Pinpoint the cell where the given text exists, returning its [X, Y] midpoint coordinate. 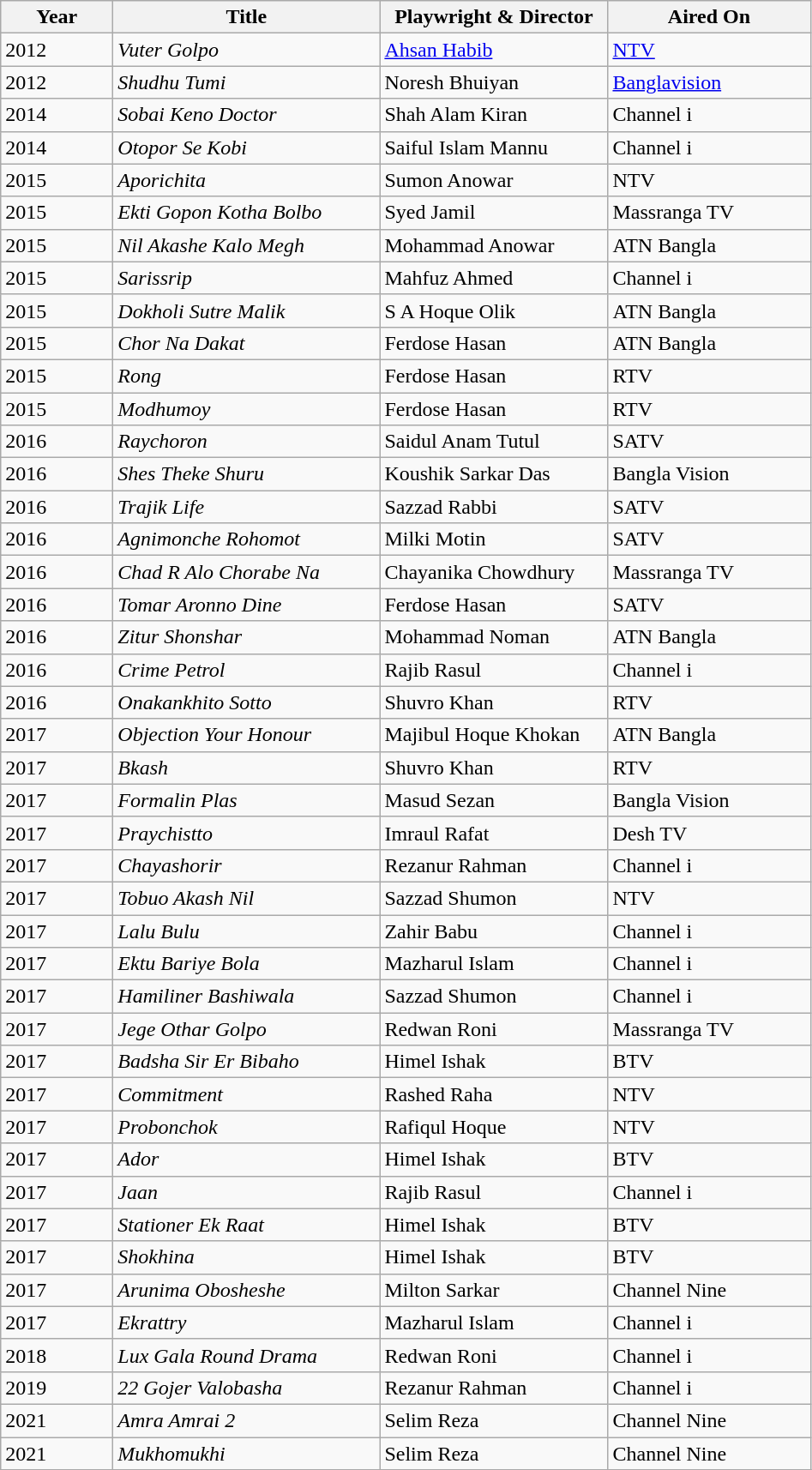
Aporichita [247, 180]
Desh TV [709, 833]
Noresh Bhuiyan [494, 82]
Formalin Plas [247, 800]
Modhumoy [247, 409]
Trajik Life [247, 507]
Rong [247, 376]
Sobai Keno Doctor [247, 115]
2018 [57, 1355]
Shokhina [247, 1257]
Mahfuz Ahmed [494, 278]
Imraul Rafat [494, 833]
Sarissrip [247, 278]
Lux Gala Round Drama [247, 1355]
Rashed Raha [494, 1094]
Badsha Sir Er Bibaho [247, 1062]
Chor Na Dakat [247, 343]
Ahsan Habib [494, 50]
Ektu Bariye Bola [247, 964]
Majibul Hoque Khokan [494, 735]
Sazzad Rabbi [494, 507]
Saiful Islam Mannu [494, 148]
Probonchok [247, 1127]
Praychistto [247, 833]
Objection Your Honour [247, 735]
Title [247, 17]
Nil Akashe Kalo Megh [247, 245]
Year [57, 17]
Arunima Obosheshe [247, 1290]
Shah Alam Kiran [494, 115]
Chayanika Chowdhury [494, 572]
Shes Theke Shuru [247, 474]
Zitur Shonshar [247, 637]
Jege Othar Golpo [247, 1029]
Milki Motin [494, 539]
Dokholi Sutre Malik [247, 310]
Jaan [247, 1192]
Rafiqul Hoque [494, 1127]
Vuter Golpo [247, 50]
Playwright & Director [494, 17]
Crime Petrol [247, 670]
Syed Jamil [494, 213]
Masud Sezan [494, 800]
Ador [247, 1160]
Milton Sarkar [494, 1290]
Ekrattry [247, 1322]
22 Gojer Valobasha [247, 1388]
Aired On [709, 17]
Lalu Bulu [247, 931]
Raychoron [247, 442]
Zahir Babu [494, 931]
Otopor Se Kobi [247, 148]
Hamiliner Bashiwala [247, 997]
Mukhomukhi [247, 1454]
Banglavision [709, 82]
Bkash [247, 768]
2019 [57, 1388]
Ekti Gopon Kotha Bolbo [247, 213]
Saidul Anam Tutul [494, 442]
Chad R Alo Chorabe Na [247, 572]
Shudhu Tumi [247, 82]
Agnimonche Rohomot [247, 539]
Koushik Sarkar Das [494, 474]
Mohammad Anowar [494, 245]
Tobuo Akash Nil [247, 898]
Amra Amrai 2 [247, 1420]
Sumon Anowar [494, 180]
Onakankhito Sotto [247, 702]
S A Hoque Olik [494, 310]
Mohammad Noman [494, 637]
Commitment [247, 1094]
Tomar Aronno Dine [247, 605]
Stationer Ek Raat [247, 1225]
Chayashorir [247, 865]
